Search for the cell housing the specified text and yield its [X, Y] center coordinate. 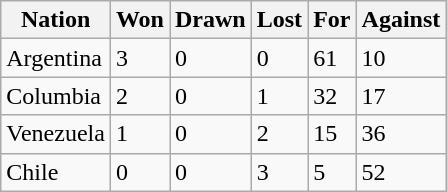
Argentina [56, 58]
15 [332, 134]
5 [332, 172]
52 [401, 172]
36 [401, 134]
32 [332, 96]
Venezuela [56, 134]
61 [332, 58]
Chile [56, 172]
10 [401, 58]
Drawn [211, 20]
Won [140, 20]
Against [401, 20]
Nation [56, 20]
Columbia [56, 96]
17 [401, 96]
For [332, 20]
Lost [279, 20]
